Determine the (X, Y) coordinate at the center of the cell enclosing the given text.  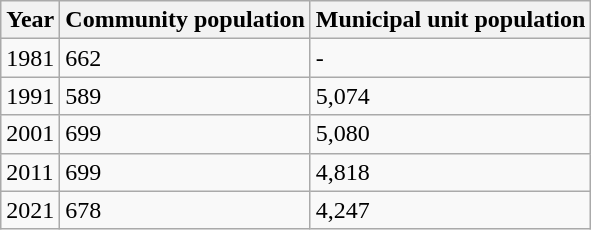
678 (185, 210)
5,080 (450, 134)
2011 (30, 172)
2021 (30, 210)
5,074 (450, 96)
- (450, 58)
662 (185, 58)
1981 (30, 58)
2001 (30, 134)
589 (185, 96)
4,247 (450, 210)
1991 (30, 96)
4,818 (450, 172)
Community population (185, 20)
Year (30, 20)
Municipal unit population (450, 20)
